For the text-containing cell, return its midpoint in (x, y) coordinate format. 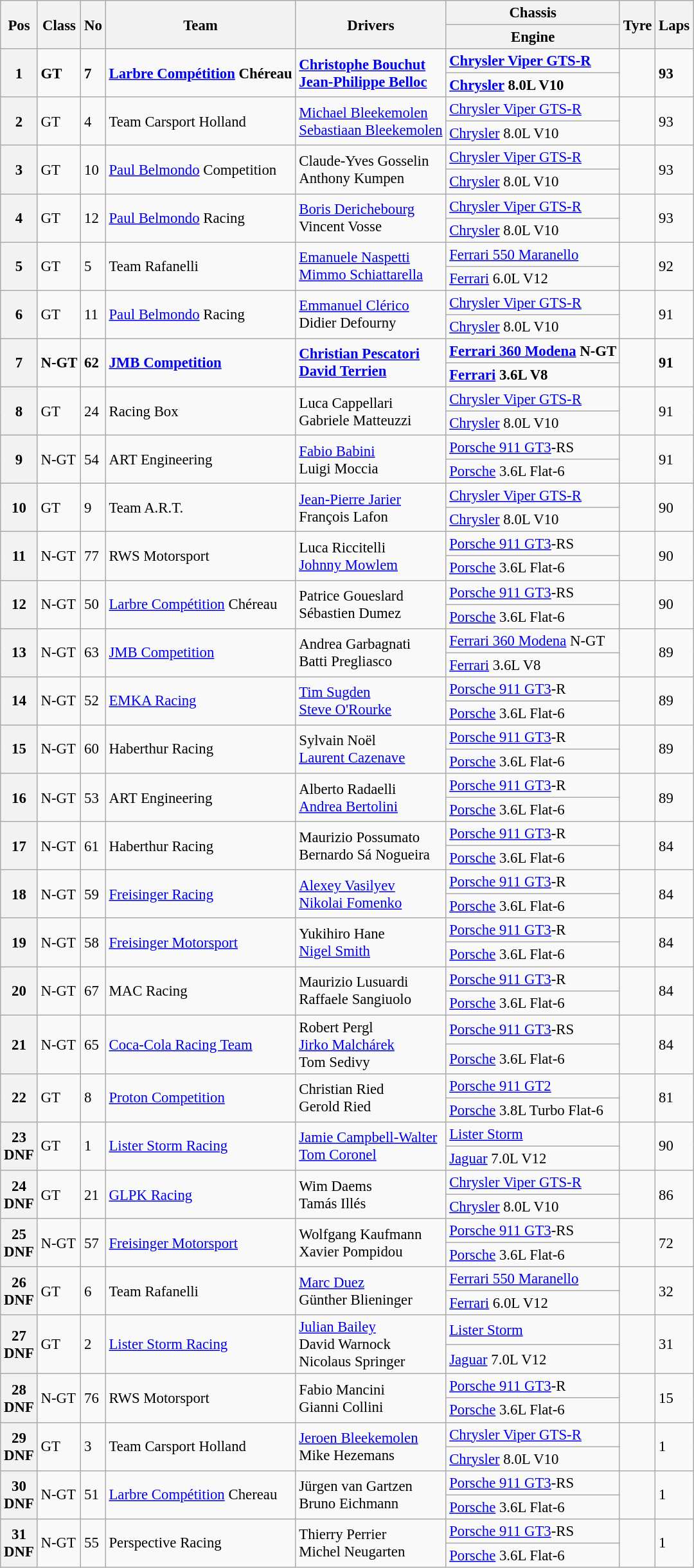
58 (93, 943)
Alberto Radaelli Andrea Bertolini (371, 798)
Chassis (533, 13)
Jean-Pierre Jarier François Lafon (371, 507)
50 (93, 604)
Jeroen Bleekemolen Mike Hezemans (371, 1447)
Larbre Compétition Chereau (200, 1494)
59 (93, 894)
Boris Derichebourg Vincent Vosse (371, 218)
32 (675, 1291)
Jürgen van Gartzen Bruno Eichmann (371, 1494)
16 (19, 798)
65 (93, 1044)
Team (200, 24)
EMKA Racing (200, 701)
Pos (19, 24)
86 (675, 1195)
18 (19, 894)
Robert Pergl Jirko Malchárek Tom Sedivy (371, 1044)
Christian Pescatori David Terrien (371, 362)
31DNF (19, 1543)
Yukihiro Hane Nigel Smith (371, 943)
Christophe Bouchut Jean-Philippe Belloc (371, 73)
Laps (675, 24)
Tyre (637, 24)
Thierry Perrier Michel Neugarten (371, 1543)
51 (93, 1494)
Racing Box (200, 411)
Julian Bailey David Warnock Nicolaus Springer (371, 1344)
22 (19, 1097)
23DNF (19, 1146)
67 (93, 991)
Proton Competition (200, 1097)
77 (93, 556)
Michael Bleekemolen Sebastiaan Bleekemolen (371, 121)
Coca-Cola Racing Team (200, 1044)
29DNF (19, 1447)
Perspective Racing (200, 1543)
Luca Cappellari Gabriele Matteuzzi (371, 411)
14 (19, 701)
Wim Daems Tamás Illés (371, 1195)
76 (93, 1398)
Drivers (371, 24)
63 (93, 653)
Christian Ried Gerold Ried (371, 1097)
60 (93, 749)
13 (19, 653)
28DNF (19, 1398)
Emmanuel Clérico Didier Defourny (371, 315)
Porsche 3.8L Turbo Flat-6 (533, 1110)
72 (675, 1242)
Porsche 911 GT2 (533, 1086)
19 (19, 943)
24DNF (19, 1195)
17 (19, 845)
Sylvain Noël Laurent Cazenave (371, 749)
20 (19, 991)
24 (93, 411)
Team A.R.T. (200, 507)
55 (93, 1543)
Claude-Yves Gosselin Anthony Kumpen (371, 170)
Emanuele Naspetti Mimmo Schiattarella (371, 266)
26DNF (19, 1291)
Freisinger Racing (200, 894)
92 (675, 266)
62 (93, 362)
Tim Sugden Steve O'Rourke (371, 701)
No (93, 24)
25DNF (19, 1242)
Marc Duez Günther Blieninger (371, 1291)
Andrea Garbagnati Batti Pregliasco (371, 653)
53 (93, 798)
Wolfgang Kaufmann Xavier Pompidou (371, 1242)
Luca Riccitelli Johnny Mowlem (371, 556)
Jamie Campbell-Walter Tom Coronel (371, 1146)
31 (675, 1344)
61 (93, 845)
Paul Belmondo Competition (200, 170)
Maurizio Lusuardi Raffaele Sangiuolo (371, 991)
Alexey Vasilyev Nikolai Fomenko (371, 894)
54 (93, 460)
MAC Racing (200, 991)
30DNF (19, 1494)
Maurizio Possumato Bernardo Sá Nogueira (371, 845)
GLPK Racing (200, 1195)
52 (93, 701)
Class (59, 24)
Engine (533, 37)
Fabio Mancini Gianni Collini (371, 1398)
81 (675, 1097)
57 (93, 1242)
27DNF (19, 1344)
Fabio Babini Luigi Moccia (371, 460)
Patrice Goueslard Sébastien Dumez (371, 604)
